Detect which cell encompasses the target text, then output its [x, y] center coordinate. 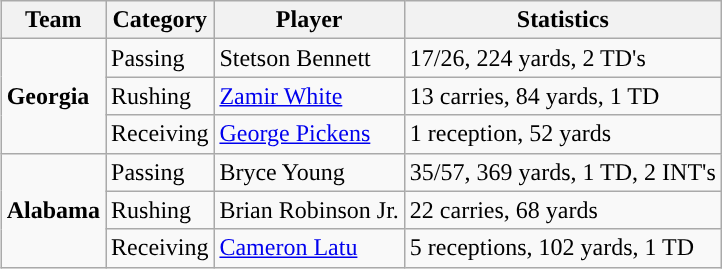
Georgia [53, 96]
Team [53, 20]
Category [160, 20]
17/26, 224 yards, 2 TD's [562, 58]
13 carries, 84 yards, 1 TD [562, 96]
Brian Robinson Jr. [309, 210]
Statistics [562, 20]
22 carries, 68 yards [562, 210]
5 receptions, 102 yards, 1 TD [562, 248]
Alabama [53, 210]
35/57, 369 yards, 1 TD, 2 INT's [562, 172]
Zamir White [309, 96]
George Pickens [309, 134]
Cameron Latu [309, 248]
Player [309, 20]
Stetson Bennett [309, 58]
Bryce Young [309, 172]
1 reception, 52 yards [562, 134]
